Extract the (X, Y) coordinate from the center of the cell holding the provided text.  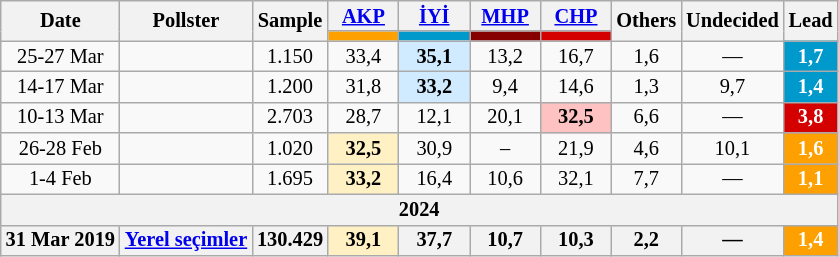
1,7 (811, 56)
MHP (506, 16)
10,6 (506, 178)
37,7 (434, 240)
2.703 (290, 118)
2024 (420, 210)
4,6 (646, 148)
130.429 (290, 240)
1,1 (811, 178)
1-4 Feb (60, 178)
1.695 (290, 178)
26-28 Feb (60, 148)
35,1 (434, 56)
9,7 (732, 86)
1,3 (646, 86)
1.200 (290, 86)
30,9 (434, 148)
32,1 (576, 178)
7,7 (646, 178)
6,6 (646, 118)
AKP (364, 16)
1.020 (290, 148)
14-17 Mar (60, 86)
39,1 (364, 240)
Lead (811, 20)
1.150 (290, 56)
3,8 (811, 118)
31,8 (364, 86)
Sample (290, 20)
9,4 (506, 86)
28,7 (364, 118)
10,1 (732, 148)
21,9 (576, 148)
10-13 Mar (60, 118)
Undecided (732, 20)
2,2 (646, 240)
16,4 (434, 178)
Others (646, 20)
13,2 (506, 56)
CHP (576, 16)
10,3 (576, 240)
16,7 (576, 56)
25-27 Mar (60, 56)
12,1 (434, 118)
İYİ (434, 16)
– (506, 148)
33,4 (364, 56)
10,7 (506, 240)
Date (60, 20)
Yerel seçimler (186, 240)
Pollster (186, 20)
20,1 (506, 118)
14,6 (576, 86)
31 Mar 2019 (60, 240)
